Detect which cell encompasses the target text, then output its (X, Y) center coordinate. 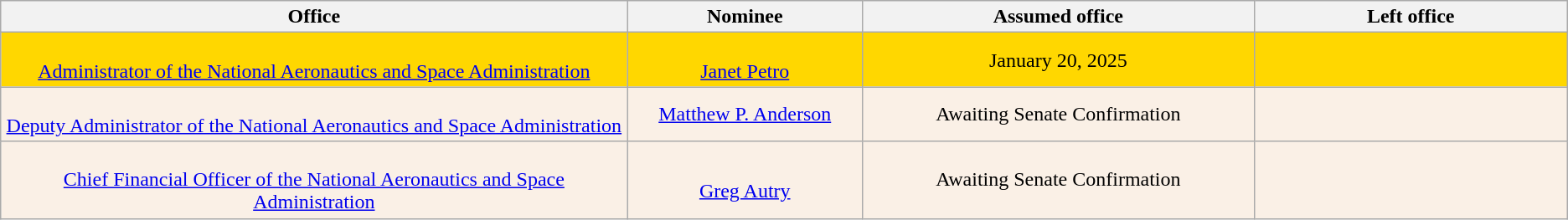
Matthew P. Anderson (745, 114)
Left office (1411, 17)
Chief Financial Officer of the National Aeronautics and Space Administration (314, 180)
January 20, 2025 (1059, 60)
Deputy Administrator of the National Aeronautics and Space Administration (314, 114)
Janet Petro (745, 60)
Greg Autry (745, 180)
Administrator of the National Aeronautics and Space Administration (314, 60)
Nominee (745, 17)
Office (314, 17)
Assumed office (1059, 17)
